Find where the given text appears and provide that cell's center as (x, y) coordinate. 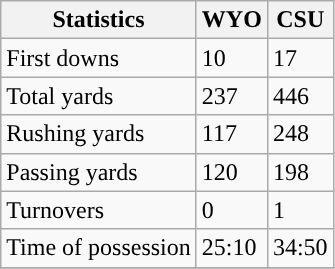
Rushing yards (99, 134)
117 (232, 134)
198 (300, 172)
17 (300, 58)
446 (300, 96)
1 (300, 210)
Statistics (99, 20)
CSU (300, 20)
First downs (99, 58)
WYO (232, 20)
Passing yards (99, 172)
0 (232, 210)
248 (300, 134)
120 (232, 172)
237 (232, 96)
Time of possession (99, 248)
25:10 (232, 248)
Total yards (99, 96)
Turnovers (99, 210)
10 (232, 58)
34:50 (300, 248)
